Search for the cell housing the specified text and yield its [X, Y] center coordinate. 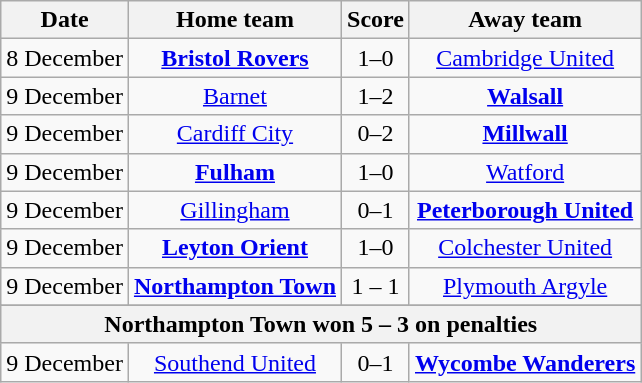
Fulham [234, 172]
Cambridge United [524, 58]
Plymouth Argyle [524, 286]
Watford [524, 172]
Walsall [524, 96]
Millwall [524, 134]
Peterborough United [524, 210]
Northampton Town won 5 – 3 on penalties [321, 324]
Gillingham [234, 210]
Away team [524, 20]
Bristol Rovers [234, 58]
Northampton Town [234, 286]
Wycombe Wanderers [524, 362]
Barnet [234, 96]
Cardiff City [234, 134]
1–2 [376, 96]
Southend United [234, 362]
Colchester United [524, 248]
1 – 1 [376, 286]
Score [376, 20]
Leyton Orient [234, 248]
Date [65, 20]
8 December [65, 58]
0–2 [376, 134]
Home team [234, 20]
